From the cell containing the given text, extract its center point as [x, y] coordinate. 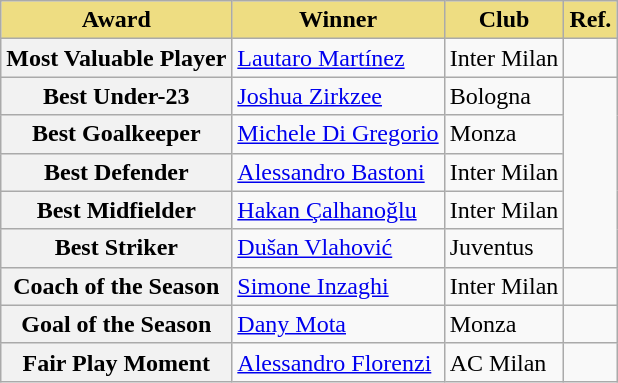
Juventus [504, 248]
Best Goalkeeper [116, 134]
Alessandro Florenzi [338, 362]
Award [116, 20]
Ref. [590, 20]
AC Milan [504, 362]
Bologna [504, 96]
Simone Inzaghi [338, 286]
Coach of the Season [116, 286]
Goal of the Season [116, 324]
Michele Di Gregorio [338, 134]
Best Defender [116, 172]
Best Striker [116, 248]
Alessandro Bastoni [338, 172]
Dany Mota [338, 324]
Most Valuable Player [116, 58]
Dušan Vlahović [338, 248]
Winner [338, 20]
Club [504, 20]
Best Under-23 [116, 96]
Best Midfielder [116, 210]
Lautaro Martínez [338, 58]
Hakan Çalhanoğlu [338, 210]
Fair Play Moment [116, 362]
Joshua Zirkzee [338, 96]
